Capture the cell that displays the provided text and extract its (x, y) central coordinate. 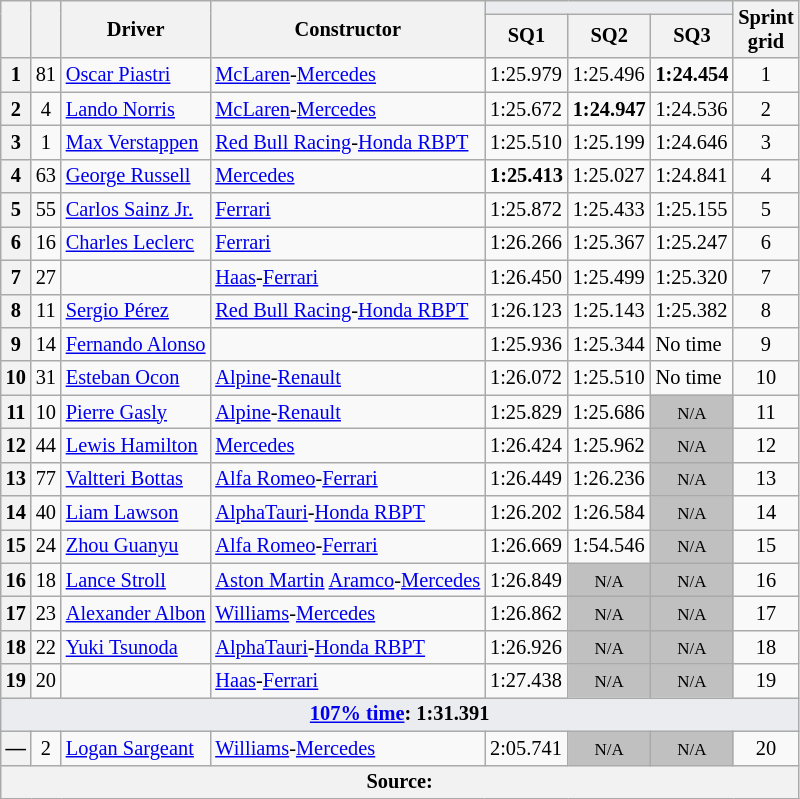
24 (46, 546)
Yuki Tsunoda (136, 647)
Pierre Gasly (136, 412)
SQ2 (610, 36)
1:25.143 (610, 311)
Sergio Pérez (136, 311)
Aston Martin Aramco-Mercedes (348, 580)
Source: (400, 782)
1:26.266 (526, 243)
63 (46, 176)
1:26.669 (526, 546)
1:25.199 (610, 142)
Driver (136, 29)
1:25.247 (692, 243)
1:25.344 (610, 344)
Fernando Alonso (136, 344)
77 (46, 479)
Liam Lawson (136, 513)
1:26.236 (610, 479)
1:25.936 (526, 344)
Zhou Guanyu (136, 546)
44 (46, 445)
Max Verstappen (136, 142)
2:05.741 (526, 748)
Esteban Ocon (136, 378)
1:25.367 (610, 243)
Logan Sargeant (136, 748)
1:25.496 (610, 75)
1:26.449 (526, 479)
1:25.829 (526, 412)
1:25.872 (526, 210)
1:25.027 (610, 176)
31 (46, 378)
1:25.155 (692, 210)
Valtteri Bottas (136, 479)
Oscar Piastri (136, 75)
1:25.320 (692, 277)
1:25.962 (610, 445)
1:26.123 (526, 311)
40 (46, 513)
Alexander Albon (136, 613)
SQ1 (526, 36)
Sprintgrid (766, 29)
Lando Norris (136, 109)
27 (46, 277)
23 (46, 613)
1:27.438 (526, 681)
Lewis Hamilton (136, 445)
1:24.841 (692, 176)
1:26.584 (610, 513)
Lance Stroll (136, 580)
1:25.413 (526, 176)
1:25.499 (610, 277)
— (16, 748)
22 (46, 647)
1:25.979 (526, 75)
1:25.382 (692, 311)
1:25.433 (610, 210)
1:24.947 (610, 109)
1:26.424 (526, 445)
1:26.202 (526, 513)
1:25.672 (526, 109)
1:24.646 (692, 142)
Charles Leclerc (136, 243)
1:54.546 (610, 546)
George Russell (136, 176)
1:26.862 (526, 613)
1:26.849 (526, 580)
1:26.926 (526, 647)
55 (46, 210)
1:26.072 (526, 378)
SQ3 (692, 36)
1:24.454 (692, 75)
1:25.686 (610, 412)
1:24.536 (692, 109)
1:26.450 (526, 277)
Constructor (348, 29)
81 (46, 75)
Carlos Sainz Jr. (136, 210)
107% time: 1:31.391 (400, 714)
